Return (X, Y) of the center of cell containing provided text 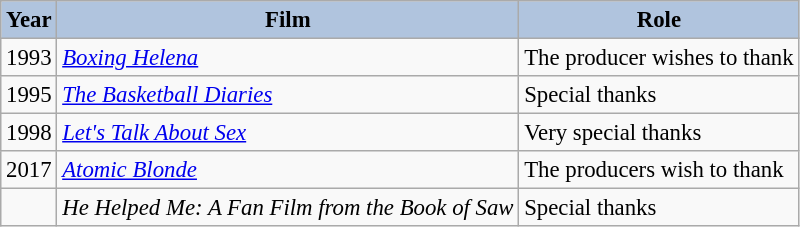
1993 (29, 58)
The producer wishes to thank (659, 58)
1995 (29, 95)
1998 (29, 133)
The Basketball Diaries (288, 95)
He Helped Me: A Fan Film from the Book of Saw (288, 208)
Atomic Blonde (288, 170)
The producers wish to thank (659, 170)
Year (29, 20)
Let's Talk About Sex (288, 133)
Role (659, 20)
Film (288, 20)
2017 (29, 170)
Boxing Helena (288, 58)
Very special thanks (659, 133)
